Determine the [x, y] coordinate at the center of the cell enclosing the given text.  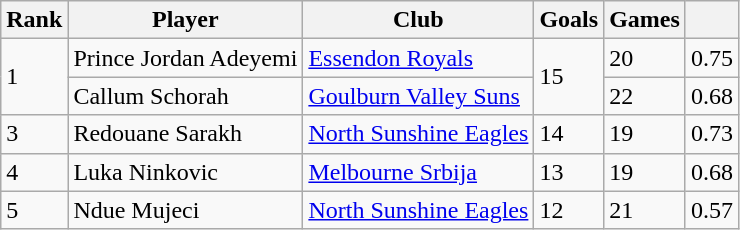
Ndue Mujeci [186, 210]
Goals [569, 20]
Essendon Royals [418, 58]
Luka Ninkovic [186, 172]
Rank [34, 20]
Melbourne Srbija [418, 172]
Callum Schorah [186, 96]
5 [34, 210]
Player [186, 20]
15 [569, 77]
0.57 [712, 210]
Club [418, 20]
Prince Jordan Adeyemi [186, 58]
13 [569, 172]
3 [34, 134]
14 [569, 134]
Goulburn Valley Suns [418, 96]
4 [34, 172]
12 [569, 210]
21 [645, 210]
1 [34, 77]
Redouane Sarakh [186, 134]
20 [645, 58]
0.73 [712, 134]
Games [645, 20]
0.75 [712, 58]
22 [645, 96]
